For the text-containing cell, return its midpoint in (X, Y) coordinate format. 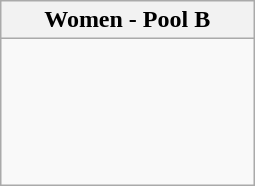
Women - Pool B (128, 20)
